Return (X, Y) of the center of cell containing provided text 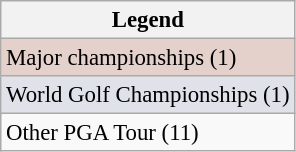
Legend (148, 20)
Major championships (1) (148, 58)
World Golf Championships (1) (148, 95)
Other PGA Tour (11) (148, 133)
